Pinpoint the cell where the given text exists, returning its [x, y] midpoint coordinate. 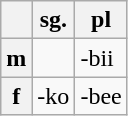
f [16, 96]
-bii [101, 58]
-bee [101, 96]
m [16, 58]
sg. [54, 20]
pl [101, 20]
-ko [54, 96]
